Extract the [X, Y] coordinate from the center of the cell holding the provided text.  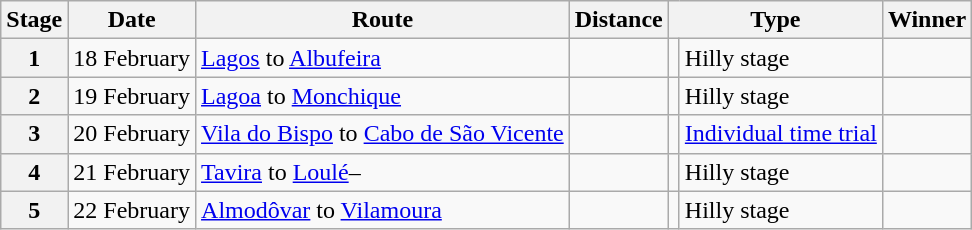
Distance [618, 20]
Route [383, 20]
Almodôvar to Vilamoura [383, 210]
Individual time trial [780, 134]
Winner [926, 20]
3 [34, 134]
Vila do Bispo to Cabo de São Vicente [383, 134]
21 February [132, 172]
19 February [132, 96]
5 [34, 210]
Lagos to Albufeira [383, 58]
Type [775, 20]
Lagoa to Monchique [383, 96]
4 [34, 172]
Date [132, 20]
1 [34, 58]
Stage [34, 20]
20 February [132, 134]
Tavira to Loulé– [383, 172]
2 [34, 96]
18 February [132, 58]
22 February [132, 210]
